Return (x, y) of the center of cell containing provided text 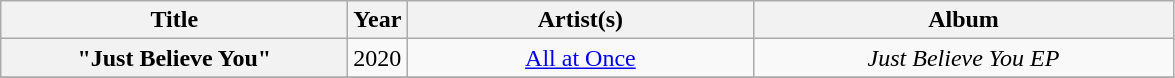
All at Once (580, 58)
Album (964, 20)
2020 (378, 58)
Just Believe You EP (964, 58)
Title (174, 20)
Year (378, 20)
"Just Believe You" (174, 58)
Artist(s) (580, 20)
